Provide the (X, Y) coordinate of the cell's center where the given text is located.  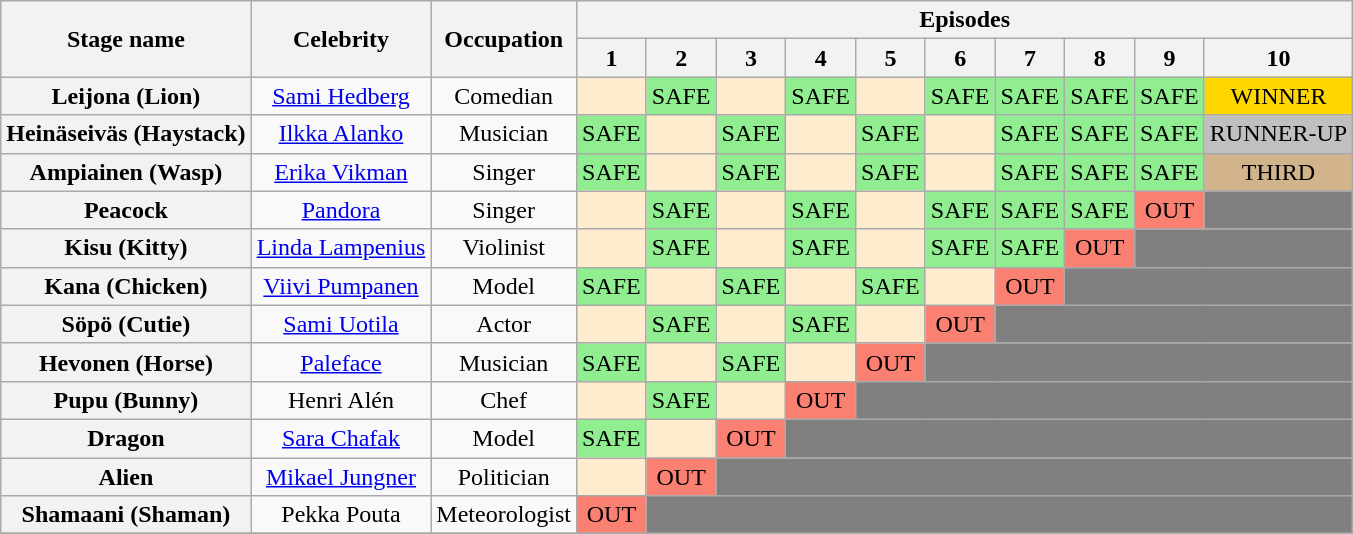
Leijona (Lion) (126, 96)
Söpö (Cutie) (126, 324)
Linda Lampenius (341, 248)
Meteorologist (504, 515)
Heinäseiväs (Haystack) (126, 134)
8 (1100, 58)
Sami Uotila (341, 324)
Pupu (Bunny) (126, 400)
Mikael Jungner (341, 477)
Politician (504, 477)
Erika Vikman (341, 172)
2 (681, 58)
4 (821, 58)
Alien (126, 477)
Occupation (504, 39)
Kisu (Kitty) (126, 248)
Celebrity (341, 39)
6 (960, 58)
Ampiainen (Wasp) (126, 172)
7 (1030, 58)
Henri Alén (341, 400)
Shamaani (Shaman) (126, 515)
Comedian (504, 96)
5 (891, 58)
Sara Chafak (341, 438)
9 (1170, 58)
Chef (504, 400)
THIRD (1278, 172)
Pandora (341, 210)
Pekka Pouta (341, 515)
Actor (504, 324)
3 (751, 58)
Paleface (341, 362)
1 (612, 58)
RUNNER-UP (1278, 134)
Kana (Chicken) (126, 286)
WINNER (1278, 96)
Stage name (126, 39)
Hevonen (Horse) (126, 362)
10 (1278, 58)
Viivi Pumpanen (341, 286)
Ilkka Alanko (341, 134)
Episodes (965, 20)
Peacock (126, 210)
Violinist (504, 248)
Dragon (126, 438)
Sami Hedberg (341, 96)
